Return [x, y] of the center of cell containing provided text 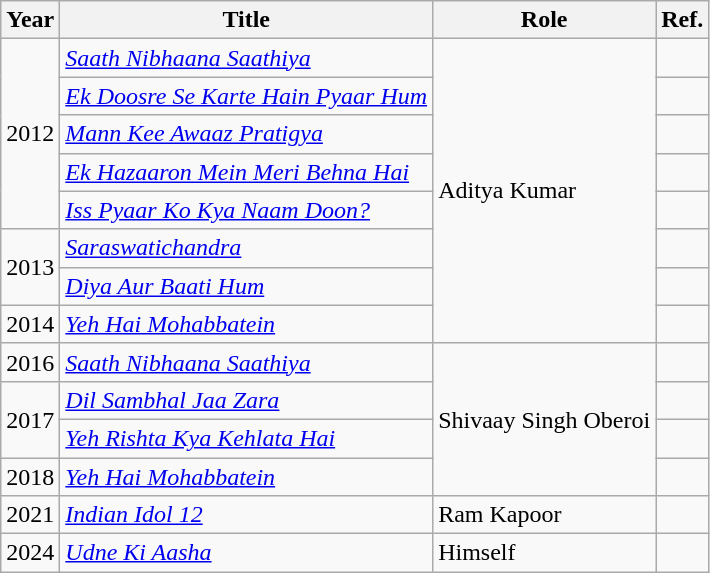
2016 [30, 362]
2021 [30, 515]
Iss Pyaar Ko Kya Naam Doon? [246, 210]
Mann Kee Awaaz Pratigya [246, 134]
Role [544, 20]
Indian Idol 12 [246, 515]
2014 [30, 324]
2012 [30, 134]
Ek Doosre Se Karte Hain Pyaar Hum [246, 96]
Year [30, 20]
Title [246, 20]
2018 [30, 477]
Saraswatichandra [246, 248]
Shivaay Singh Oberoi [544, 419]
2017 [30, 419]
Dil Sambhal Jaa Zara [246, 400]
Ram Kapoor [544, 515]
2024 [30, 553]
Ref. [682, 20]
Himself [544, 553]
Udne Ki Aasha [246, 553]
Yeh Rishta Kya Kehlata Hai [246, 438]
Diya Aur Baati Hum [246, 286]
2013 [30, 267]
Aditya Kumar [544, 191]
Ek Hazaaron Mein Meri Behna Hai [246, 172]
